For the text-containing cell, return its midpoint in [X, Y] coordinate format. 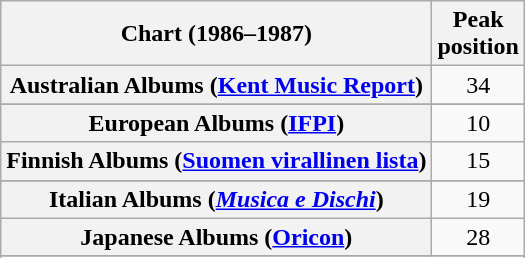
28 [478, 237]
Finnish Albums (Suomen virallinen lista) [216, 161]
15 [478, 161]
19 [478, 199]
Australian Albums (Kent Music Report) [216, 85]
10 [478, 123]
Chart (1986–1987) [216, 34]
Italian Albums (Musica e Dischi) [216, 199]
34 [478, 85]
Peakposition [478, 34]
European Albums (IFPI) [216, 123]
Japanese Albums (Oricon) [216, 237]
